Find where the given text appears and provide that cell's center as (x, y) coordinate. 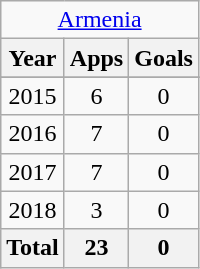
3 (96, 210)
6 (96, 96)
2017 (33, 172)
Armenia (100, 20)
Total (33, 248)
Year (33, 58)
2016 (33, 134)
23 (96, 248)
2018 (33, 210)
Goals (164, 58)
2015 (33, 96)
Apps (96, 58)
